Capture the cell that displays the provided text and extract its (x, y) central coordinate. 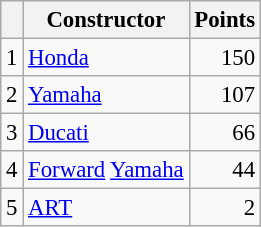
Forward Yamaha (106, 170)
150 (224, 58)
1 (12, 58)
66 (224, 133)
4 (12, 170)
Ducati (106, 133)
Points (224, 20)
Yamaha (106, 95)
3 (12, 133)
ART (106, 208)
5 (12, 208)
Constructor (106, 20)
Honda (106, 58)
44 (224, 170)
107 (224, 95)
